Identify which cell holds the provided text, then report its (X, Y) central coordinate. 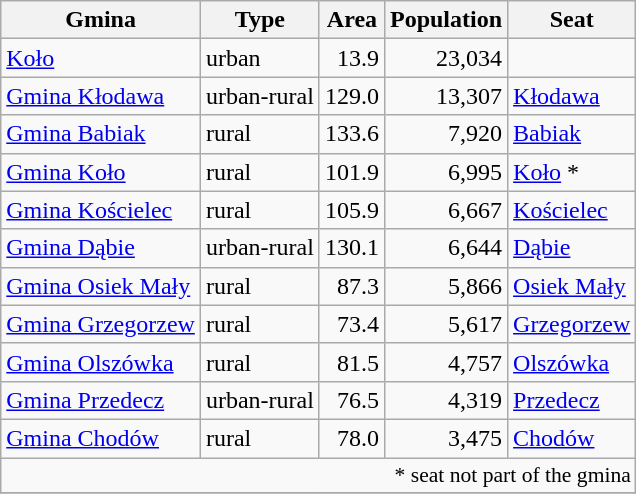
101.9 (352, 172)
Przedecz (572, 400)
76.5 (352, 400)
Gmina Olszówka (101, 362)
Gmina Babiak (101, 134)
Kłodawa (572, 96)
6,644 (446, 248)
5,617 (446, 324)
Gmina Przedecz (101, 400)
* seat not part of the gmina (318, 476)
Kościelec (572, 210)
4,757 (446, 362)
13,307 (446, 96)
Chodów (572, 438)
Gmina Dąbie (101, 248)
6,667 (446, 210)
Babiak (572, 134)
Type (260, 20)
Gmina Grzegorzew (101, 324)
129.0 (352, 96)
Osiek Mały (572, 286)
Dąbie (572, 248)
81.5 (352, 362)
Gmina Kościelec (101, 210)
Olszówka (572, 362)
Koło * (572, 172)
23,034 (446, 58)
Grzegorzew (572, 324)
130.1 (352, 248)
13.9 (352, 58)
73.4 (352, 324)
78.0 (352, 438)
urban (260, 58)
133.6 (352, 134)
Koło (101, 58)
Seat (572, 20)
Gmina Chodów (101, 438)
5,866 (446, 286)
105.9 (352, 210)
3,475 (446, 438)
7,920 (446, 134)
87.3 (352, 286)
4,319 (446, 400)
Area (352, 20)
Population (446, 20)
6,995 (446, 172)
Gmina Osiek Mały (101, 286)
Gmina (101, 20)
Gmina Koło (101, 172)
Gmina Kłodawa (101, 96)
